Capture the cell that displays the provided text and extract its [x, y] central coordinate. 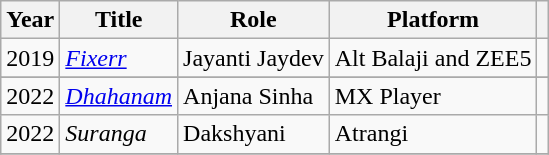
Dhahanam [119, 96]
2019 [30, 58]
Suranga [119, 134]
Dakshyani [254, 134]
MX Player [433, 96]
Jayanti Jaydev [254, 58]
Atrangi [433, 134]
Fixerr [119, 58]
Year [30, 20]
Anjana Sinha [254, 96]
Role [254, 20]
Alt Balaji and ZEE5 [433, 58]
Title [119, 20]
Platform [433, 20]
